Search for the cell housing the specified text and yield its (x, y) center coordinate. 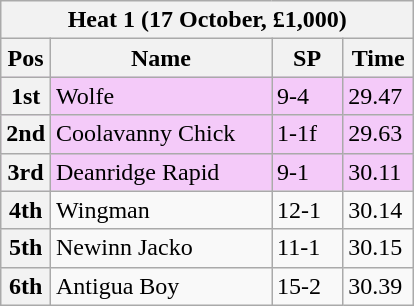
30.14 (378, 210)
Antigua Boy (162, 286)
SP (308, 58)
30.11 (378, 172)
9-1 (308, 172)
9-4 (308, 96)
Heat 1 (17 October, £1,000) (208, 20)
4th (26, 210)
Time (378, 58)
11-1 (308, 248)
Wolfe (162, 96)
Wingman (162, 210)
Coolavanny Chick (162, 134)
3rd (26, 172)
2nd (26, 134)
29.63 (378, 134)
6th (26, 286)
30.15 (378, 248)
15-2 (308, 286)
1st (26, 96)
30.39 (378, 286)
29.47 (378, 96)
12-1 (308, 210)
5th (26, 248)
Pos (26, 58)
Newinn Jacko (162, 248)
Name (162, 58)
Deanridge Rapid (162, 172)
1-1f (308, 134)
